Return (x, y) of the center of cell containing provided text 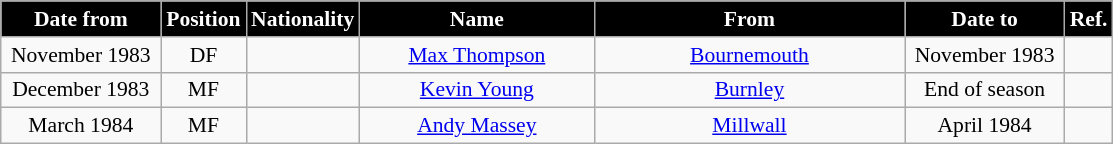
Kevin Young (476, 90)
From (749, 19)
End of season (985, 90)
April 1984 (985, 126)
December 1983 (81, 90)
DF (204, 55)
Name (476, 19)
Date to (985, 19)
Bournemouth (749, 55)
Nationality (302, 19)
Max Thompson (476, 55)
Position (204, 19)
Ref. (1089, 19)
Andy Massey (476, 126)
Burnley (749, 90)
Millwall (749, 126)
March 1984 (81, 126)
Date from (81, 19)
